Identify which cell holds the provided text, then report its [x, y] central coordinate. 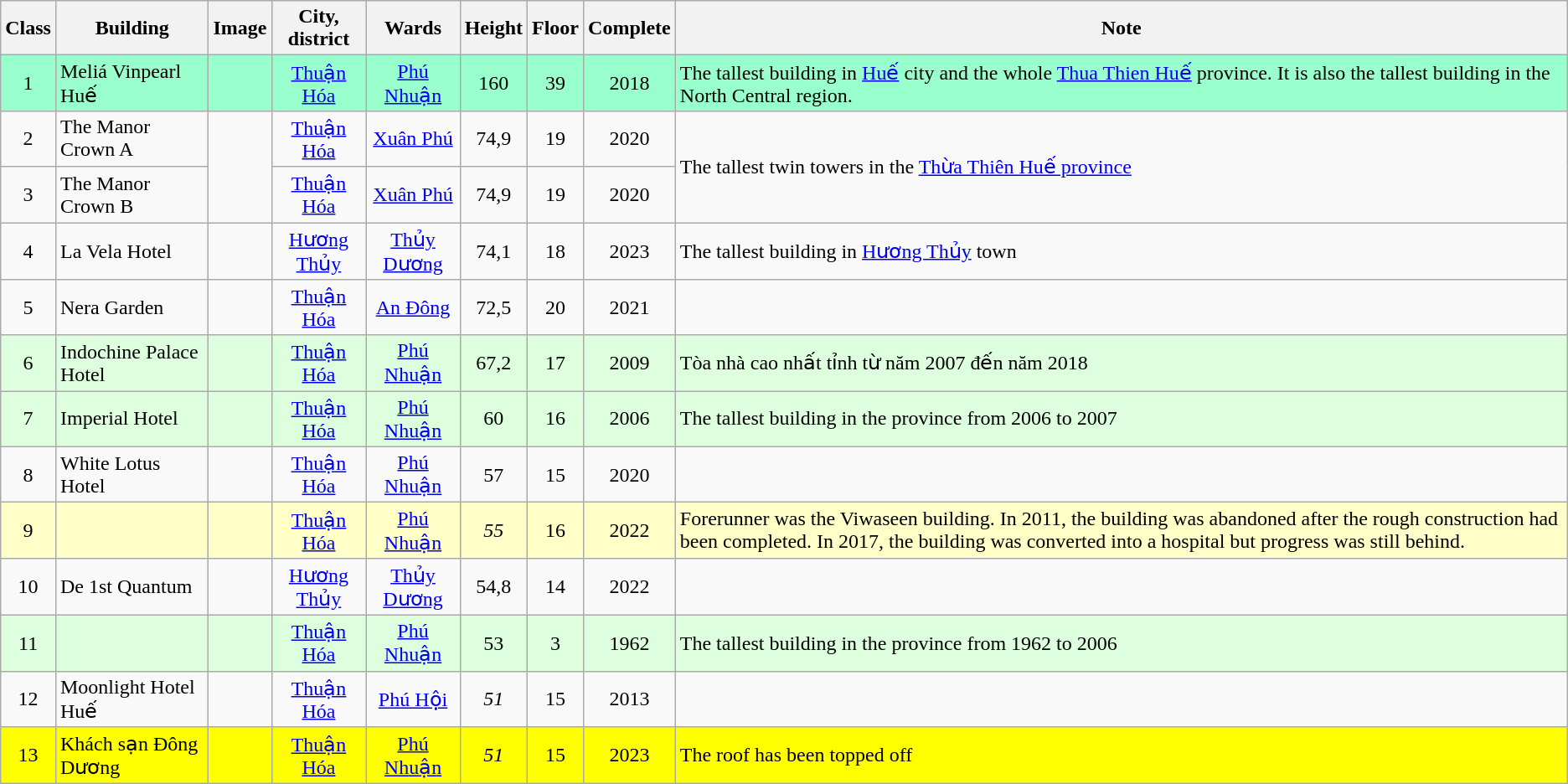
1962 [630, 643]
The tallest building in the province from 2006 to 2007 [1121, 419]
2018 [630, 84]
City,district [318, 28]
57 [493, 474]
2013 [630, 699]
18 [556, 251]
The tallest building in Hương Thủy town [1121, 251]
1 [28, 84]
Indochine Palace Hotel [132, 364]
9 [28, 531]
De 1st Quantum [132, 586]
20 [556, 308]
Floor [556, 28]
Nera Garden [132, 308]
14 [556, 586]
The tallest building in Huế city and the whole Thua Thien Huế province. It is also the tallest building in the North Central region. [1121, 84]
The Manor Crown A [132, 139]
Imperial Hotel [132, 419]
2009 [630, 364]
13 [28, 756]
60 [493, 419]
Phú Hội [413, 699]
The tallest building in the province from 1962 to 2006 [1121, 643]
Moonlight Hotel Huế [132, 699]
2021 [630, 308]
53 [493, 643]
12 [28, 699]
7 [28, 419]
55 [493, 531]
The roof has been topped off [1121, 756]
Note [1121, 28]
8 [28, 474]
Khách sạn Đông Dương [132, 756]
67,2 [493, 364]
74,1 [493, 251]
Wards [413, 28]
La Vela Hotel [132, 251]
5 [28, 308]
Tòa nhà cao nhất tỉnh từ năm 2007 đến năm 2018 [1121, 364]
The Manor Crown B [132, 194]
An Đông [413, 308]
White Lotus Hotel [132, 474]
2 [28, 139]
17 [556, 364]
Complete [630, 28]
6 [28, 364]
39 [556, 84]
72,5 [493, 308]
Height [493, 28]
The tallest twin towers in the Thừa Thiên Huế province [1121, 166]
11 [28, 643]
10 [28, 586]
Meliá Vinpearl Huế [132, 84]
54,8 [493, 586]
2006 [630, 419]
160 [493, 84]
Image [240, 28]
Building [132, 28]
4 [28, 251]
Class [28, 28]
